From the cell containing the given text, extract its center point as [x, y] coordinate. 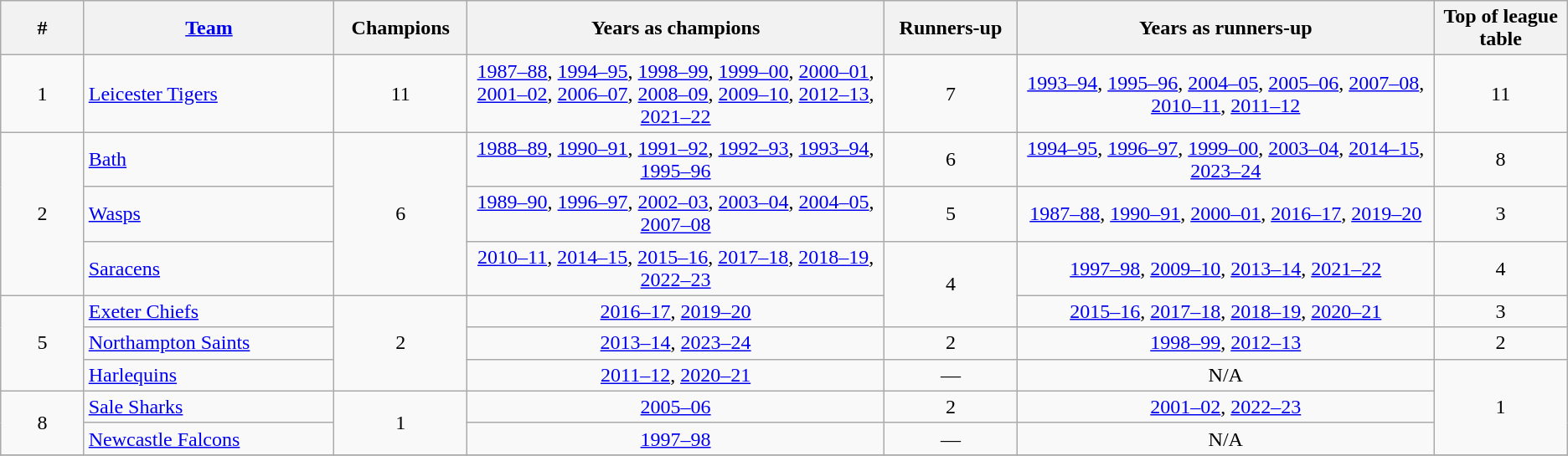
Top of league table [1501, 28]
2011–12, 2020–21 [675, 375]
2015–16, 2017–18, 2018–19, 2020–21 [1226, 311]
Northampton Saints [209, 343]
1987–88, 1990–91, 2000–01, 2016–17, 2019–20 [1226, 214]
Saracens [209, 268]
7 [950, 94]
Champions [400, 28]
1997–98 [675, 438]
Bath [209, 159]
Years as runners-up [1226, 28]
1988–89, 1990–91, 1991–92, 1992–93, 1993–94, 1995–96 [675, 159]
# [42, 28]
2016–17, 2019–20 [675, 311]
1997–98, 2009–10, 2013–14, 2021–22 [1226, 268]
1998–99, 2012–13 [1226, 343]
Team [209, 28]
2013–14, 2023–24 [675, 343]
1994–95, 1996–97, 1999–00, 2003–04, 2014–15, 2023–24 [1226, 159]
1993–94, 1995–96, 2004–05, 2005–06, 2007–08, 2010–11, 2011–12 [1226, 94]
1987–88, 1994–95, 1998–99, 1999–00, 2000–01, 2001–02, 2006–07, 2008–09, 2009–10, 2012–13, 2021–22 [675, 94]
2010–11, 2014–15, 2015–16, 2017–18, 2018–19, 2022–23 [675, 268]
Wasps [209, 214]
Runners-up [950, 28]
Harlequins [209, 375]
Exeter Chiefs [209, 311]
2001–02, 2022–23 [1226, 407]
2005–06 [675, 407]
1989–90, 1996–97, 2002–03, 2003–04, 2004–05, 2007–08 [675, 214]
Sale Sharks [209, 407]
Leicester Tigers [209, 94]
Years as champions [675, 28]
Newcastle Falcons [209, 438]
